Determine the [X, Y] coordinate at the center of the cell enclosing the given text.  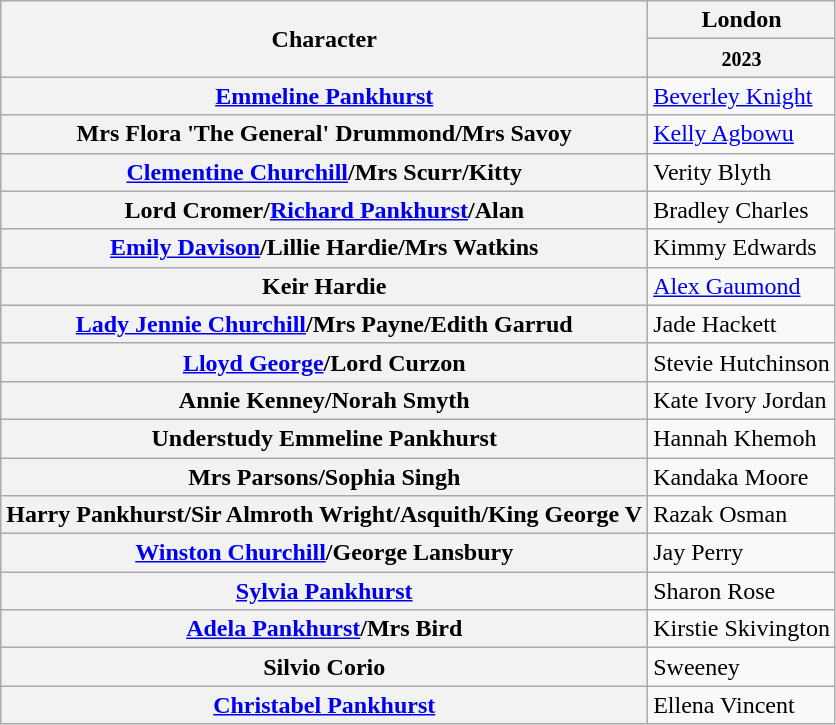
Adela Pankhurst/Mrs Bird [324, 629]
Razak Osman [742, 515]
Sweeney [742, 667]
Lady Jennie Churchill/Mrs Payne/Edith Garrud [324, 324]
Jade Hackett [742, 324]
Emily Davison/Lillie Hardie/Mrs Watkins [324, 248]
2023 [742, 58]
Emmeline Pankhurst [324, 96]
Annie Kenney/Norah Smyth [324, 400]
Sharon Rose [742, 591]
Stevie Hutchinson [742, 362]
Beverley Knight [742, 96]
Kelly Agbowu [742, 134]
Hannah Khemoh [742, 438]
Harry Pankhurst/Sir Almroth Wright/Asquith/King George V [324, 515]
Lloyd George/Lord Curzon [324, 362]
Silvio Corio [324, 667]
Verity Blyth [742, 172]
Clementine Churchill/Mrs Scurr/Kitty [324, 172]
Bradley Charles [742, 210]
Kate Ivory Jordan [742, 400]
Keir Hardie [324, 286]
London [742, 20]
Character [324, 39]
Jay Perry [742, 553]
Kirstie Skivington [742, 629]
Understudy Emmeline Pankhurst [324, 438]
Kimmy Edwards [742, 248]
Alex Gaumond [742, 286]
Sylvia Pankhurst [324, 591]
Lord Cromer/Richard Pankhurst/Alan [324, 210]
Ellena Vincent [742, 705]
Mrs Parsons/Sophia Singh [324, 477]
Kandaka Moore [742, 477]
Christabel Pankhurst [324, 705]
Winston Churchill/George Lansbury [324, 553]
Mrs Flora 'The General' Drummond/Mrs Savoy [324, 134]
